Return [X, Y] of the center of cell containing provided text 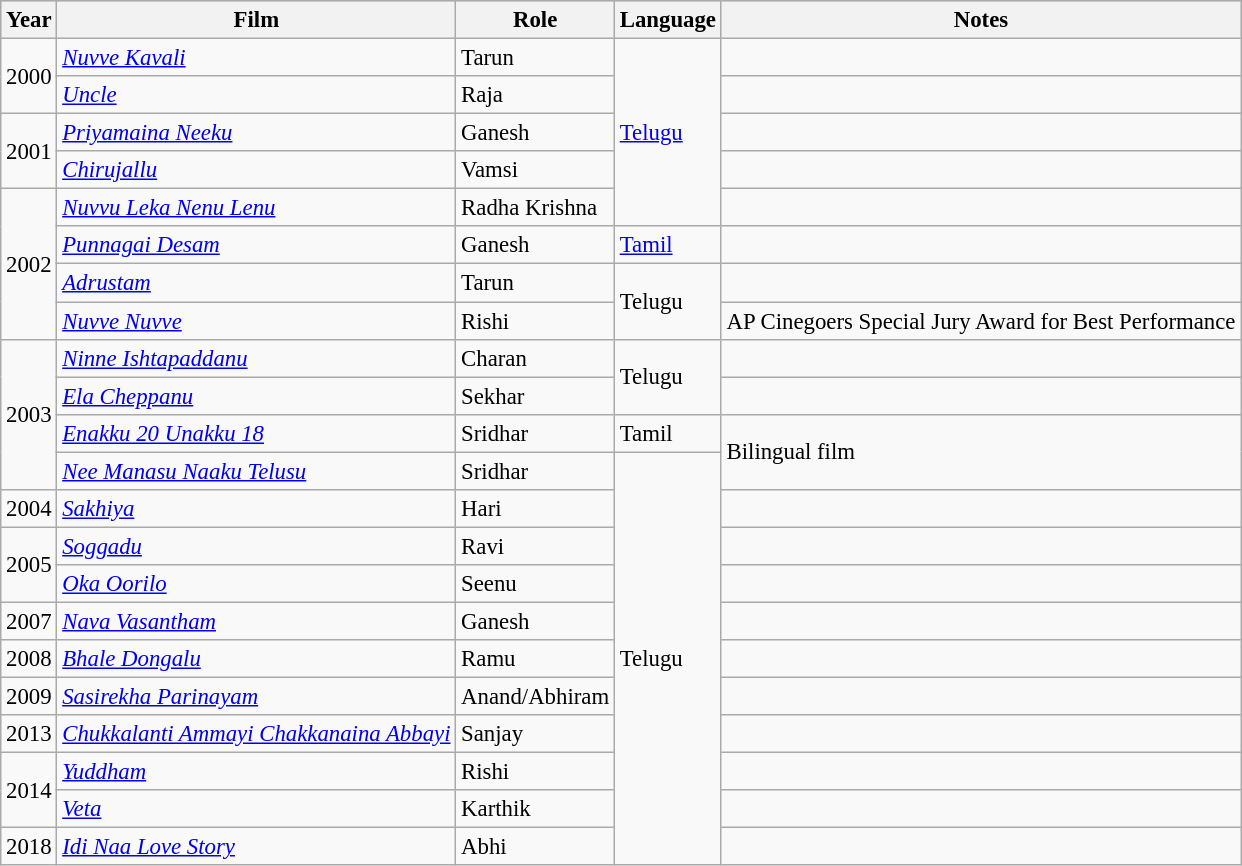
Year [29, 20]
Notes [980, 20]
2000 [29, 76]
Sanjay [536, 734]
Vamsi [536, 170]
2009 [29, 697]
Ravi [536, 546]
2003 [29, 414]
Enakku 20 Unakku 18 [256, 433]
Adrustam [256, 283]
Sasirekha Parinayam [256, 697]
2002 [29, 264]
Raja [536, 95]
Priyamaina Neeku [256, 133]
Nee Manasu Naaku Telusu [256, 471]
Bilingual film [980, 452]
Ela Cheppanu [256, 396]
Soggadu [256, 546]
Nuvve Nuvve [256, 321]
Hari [536, 509]
2013 [29, 734]
Chukkalanti Ammayi Chakkanaina Abbayi [256, 734]
2001 [29, 152]
Sekhar [536, 396]
Anand/Abhiram [536, 697]
2007 [29, 621]
2008 [29, 659]
Oka Oorilo [256, 584]
2018 [29, 847]
Yuddham [256, 772]
Charan [536, 358]
2014 [29, 790]
Ramu [536, 659]
Ninne Ishtapaddanu [256, 358]
Veta [256, 809]
2005 [29, 564]
2004 [29, 509]
Idi Naa Love Story [256, 847]
Role [536, 20]
Nuvve Kavali [256, 58]
Nuvvu Leka Nenu Lenu [256, 208]
Film [256, 20]
Nava Vasantham [256, 621]
Uncle [256, 95]
Abhi [536, 847]
Language [668, 20]
Seenu [536, 584]
Karthik [536, 809]
AP Cinegoers Special Jury Award for Best Performance [980, 321]
Chirujallu [256, 170]
Punnagai Desam [256, 245]
Bhale Dongalu [256, 659]
Sakhiya [256, 509]
Radha Krishna [536, 208]
